Locate the cell with the specified text and output its [X, Y] center coordinate. 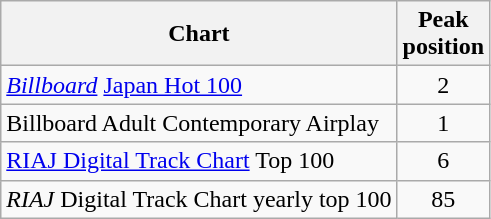
Peakposition [443, 34]
Billboard Adult Contemporary Airplay [199, 123]
6 [443, 161]
2 [443, 85]
Chart [199, 34]
85 [443, 199]
Billboard Japan Hot 100 [199, 85]
RIAJ Digital Track Chart yearly top 100 [199, 199]
RIAJ Digital Track Chart Top 100 [199, 161]
1 [443, 123]
